Locate the cell with the specified text and output its (x, y) center coordinate. 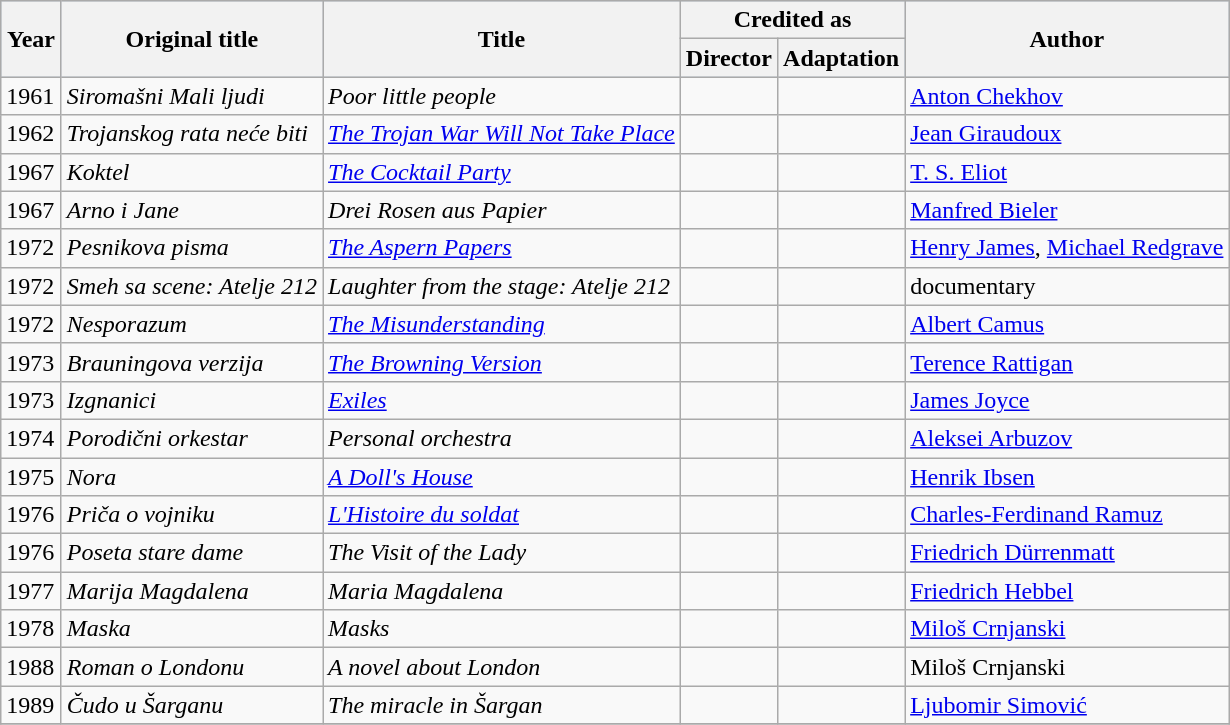
Original title (192, 39)
Nesporazum (192, 324)
The Aspern Papers (502, 248)
Izgnanici (192, 400)
Ljubomir Simović (1067, 705)
Trojanskog rata neće biti (192, 134)
Year (32, 39)
Exiles (502, 400)
Director (728, 58)
Adaptation (842, 58)
Masks (502, 629)
Henrik Ibsen (1067, 477)
Albert Camus (1067, 324)
1975 (32, 477)
Drei Rosen aus Papier (502, 210)
Manfred Bieler (1067, 210)
Poor little people (502, 96)
1962 (32, 134)
Henry James, Michael Redgrave (1067, 248)
1961 (32, 96)
documentary (1067, 286)
The Browning Version (502, 362)
Friedrich Dürrenmatt (1067, 553)
The Visit of the Lady (502, 553)
Marija Magdalena (192, 591)
Personal orchestra (502, 438)
1978 (32, 629)
Maska (192, 629)
Laughter from the stage: Atelje 212 (502, 286)
1989 (32, 705)
Anton Chekhov (1067, 96)
Credited as (792, 20)
T. S. Eliot (1067, 172)
1974 (32, 438)
1977 (32, 591)
Čudo u Šarganu (192, 705)
The Misunderstanding (502, 324)
Siromašni Mali ljudi (192, 96)
The Trojan War Will Not Take Place (502, 134)
Roman o Londonu (192, 667)
Brauningova verzija (192, 362)
Charles-Ferdinand Ramuz (1067, 515)
The Cocktail Party (502, 172)
James Joyce (1067, 400)
Title (502, 39)
A novel about London (502, 667)
The miracle in Šargan (502, 705)
1988 (32, 667)
Terence Rattigan (1067, 362)
L'Histoire du soldat (502, 515)
Aleksei Arbuzov (1067, 438)
Koktel (192, 172)
Author (1067, 39)
Nora (192, 477)
Arno i Jane (192, 210)
Friedrich Hebbel (1067, 591)
A Doll's House (502, 477)
Priča o vojniku (192, 515)
Porodični orkestar (192, 438)
Poseta stare dame (192, 553)
Maria Magdalena (502, 591)
Jean Giraudoux (1067, 134)
Pesnikova pisma (192, 248)
Smeh sa scene: Atelje 212 (192, 286)
